Search for the cell housing the specified text and yield its [x, y] center coordinate. 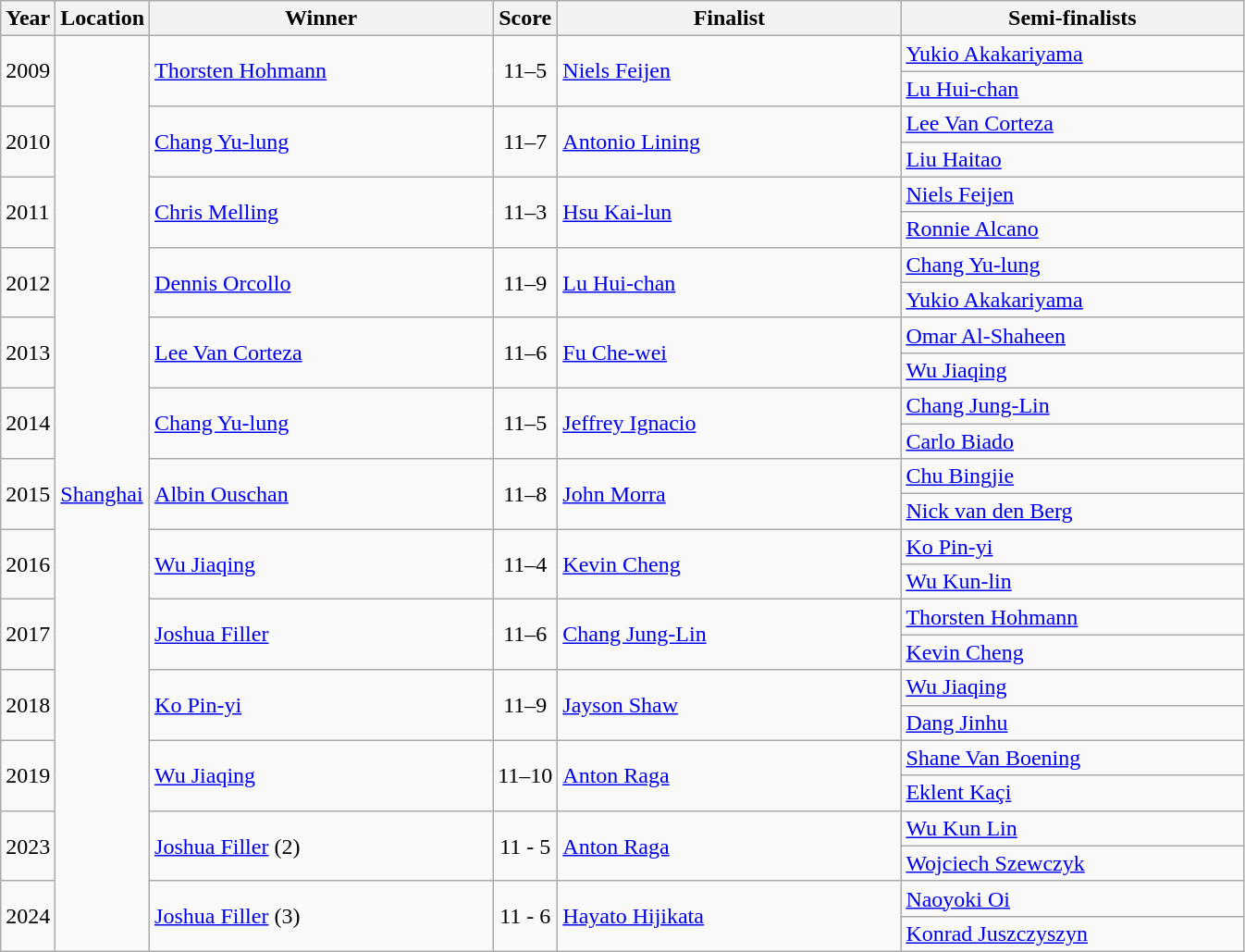
11–7 [525, 142]
Antonio Lining [729, 142]
Liu Haitao [1073, 159]
Naoyoki Oi [1073, 898]
2023 [28, 846]
Hayato Hijikata [729, 916]
Finalist [729, 19]
2024 [28, 916]
2018 [28, 705]
Nick van den Berg [1073, 512]
Semi-finalists [1073, 19]
Hsu Kai-lun [729, 212]
Wu Kun Lin [1073, 828]
Chris Melling [322, 212]
Jeffrey Ignacio [729, 423]
John Morra [729, 494]
11–8 [525, 494]
Omar Al-Shaheen [1073, 335]
Jayson Shaw [729, 705]
Wojciech Szewczyk [1073, 863]
Wu Kun-lin [1073, 582]
2012 [28, 282]
2014 [28, 423]
Year [28, 19]
Joshua Filler [322, 635]
Shane Van Boening [1073, 758]
2010 [28, 142]
Carlo Biado [1073, 441]
2009 [28, 71]
Dennis Orcollo [322, 282]
11 - 5 [525, 846]
Location [103, 19]
Joshua Filler (3) [322, 916]
Albin Ouschan [322, 494]
2011 [28, 212]
Konrad Juszczyszyn [1073, 933]
2017 [28, 635]
Fu Che-wei [729, 352]
2015 [28, 494]
Shanghai [103, 494]
Winner [322, 19]
Dang Jinhu [1073, 723]
Joshua Filler (2) [322, 846]
11–4 [525, 564]
11 - 6 [525, 916]
Ronnie Alcano [1073, 229]
11–10 [525, 775]
Chu Bingjie [1073, 476]
Eklent Kaçi [1073, 793]
2016 [28, 564]
2019 [28, 775]
11–3 [525, 212]
Score [525, 19]
2013 [28, 352]
